Find where the given text appears and provide that cell's center as (x, y) coordinate. 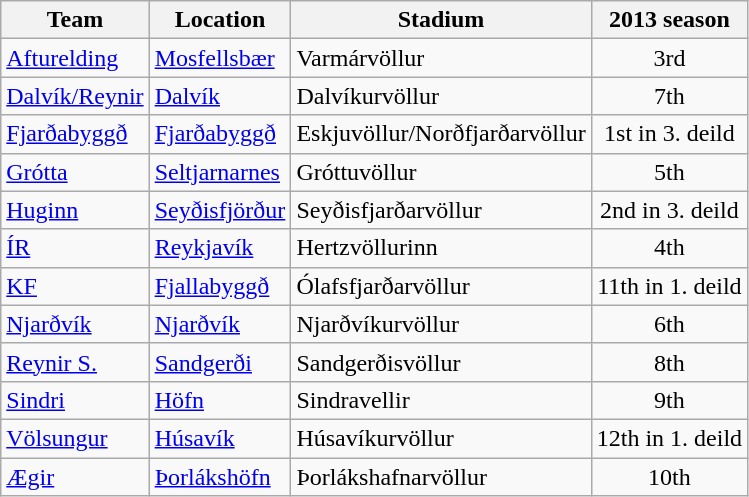
4th (669, 248)
ÍR (75, 248)
Sandgerðisvöllur (441, 362)
Gróttuvöllur (441, 172)
2nd in 3. deild (669, 210)
KF (75, 286)
Sindravellir (441, 400)
Grótta (75, 172)
9th (669, 400)
6th (669, 324)
Sindri (75, 400)
Mosfellsbær (220, 58)
Eskjuvöllur/Norðfjarðarvöllur (441, 134)
Reynir S. (75, 362)
Sandgerði (220, 362)
12th in 1. deild (669, 438)
10th (669, 477)
11th in 1. deild (669, 286)
8th (669, 362)
Fjallabyggð (220, 286)
1st in 3. deild (669, 134)
Reykjavík (220, 248)
Völsungur (75, 438)
3rd (669, 58)
Dalvík (220, 96)
Location (220, 20)
Þorlákshafnarvöllur (441, 477)
Team (75, 20)
7th (669, 96)
Húsavík (220, 438)
Ólafsfjarðarvöllur (441, 286)
Njarðvíkurvöllur (441, 324)
Stadium (441, 20)
Huginn (75, 210)
Hertzvöllurinn (441, 248)
Varmárvöllur (441, 58)
Dalvík/Reynir (75, 96)
Húsavíkurvöllur (441, 438)
2013 season (669, 20)
Þorlákshöfn (220, 477)
Seltjarnarnes (220, 172)
Ægir (75, 477)
5th (669, 172)
Afturelding (75, 58)
Seyðisfjörður (220, 210)
Seyðisfjarðarvöllur (441, 210)
Dalvíkurvöllur (441, 96)
Höfn (220, 400)
